Detect which cell encompasses the target text, then output its [x, y] center coordinate. 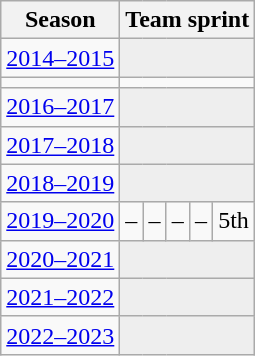
5th [234, 221]
2021–2022 [60, 297]
2017–2018 [60, 145]
2020–2021 [60, 259]
2022–2023 [60, 335]
2014–2015 [60, 58]
2019–2020 [60, 221]
Season [60, 20]
Team sprint [188, 20]
2018–2019 [60, 183]
2016–2017 [60, 107]
